Return the (x, y) coordinate for the center point of the cell that contains the specified text.  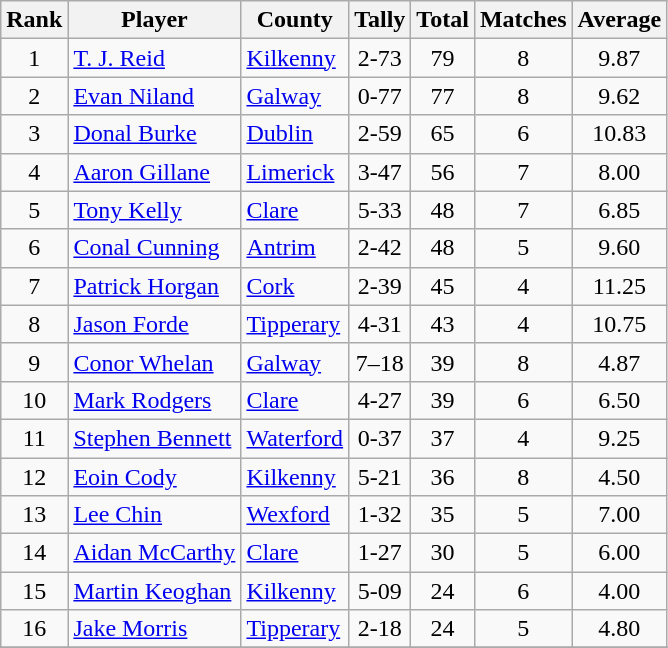
1-32 (380, 515)
77 (443, 96)
56 (443, 172)
Martin Keoghan (154, 591)
Lee Chin (154, 515)
Patrick Horgan (154, 286)
9.25 (620, 438)
4.80 (620, 629)
4-27 (380, 400)
3-47 (380, 172)
Limerick (295, 172)
Average (620, 20)
2 (34, 96)
36 (443, 477)
5-21 (380, 477)
12 (34, 477)
2-59 (380, 134)
Aaron Gillane (154, 172)
Total (443, 20)
2-39 (380, 286)
2-18 (380, 629)
7.00 (620, 515)
9.62 (620, 96)
Antrim (295, 248)
5-09 (380, 591)
Jason Forde (154, 324)
Mark Rodgers (154, 400)
5-33 (380, 210)
11 (34, 438)
County (295, 20)
10.83 (620, 134)
0-37 (380, 438)
4.00 (620, 591)
7–18 (380, 362)
6.00 (620, 553)
Player (154, 20)
2-42 (380, 248)
Conal Cunning (154, 248)
11.25 (620, 286)
15 (34, 591)
Waterford (295, 438)
Rank (34, 20)
6.85 (620, 210)
Cork (295, 286)
4.87 (620, 362)
T. J. Reid (154, 58)
4.50 (620, 477)
Matches (523, 20)
37 (443, 438)
Evan Niland (154, 96)
45 (443, 286)
8.00 (620, 172)
6.50 (620, 400)
10 (34, 400)
35 (443, 515)
Aidan McCarthy (154, 553)
9.60 (620, 248)
Tally (380, 20)
79 (443, 58)
30 (443, 553)
14 (34, 553)
0-77 (380, 96)
Conor Whelan (154, 362)
2-73 (380, 58)
16 (34, 629)
4-31 (380, 324)
Stephen Bennett (154, 438)
Eoin Cody (154, 477)
9 (34, 362)
3 (34, 134)
1 (34, 58)
1-27 (380, 553)
65 (443, 134)
Tony Kelly (154, 210)
9.87 (620, 58)
43 (443, 324)
13 (34, 515)
Dublin (295, 134)
10.75 (620, 324)
Wexford (295, 515)
Jake Morris (154, 629)
Donal Burke (154, 134)
